Return the [X, Y] coordinate for the center point of the cell that contains the specified text.  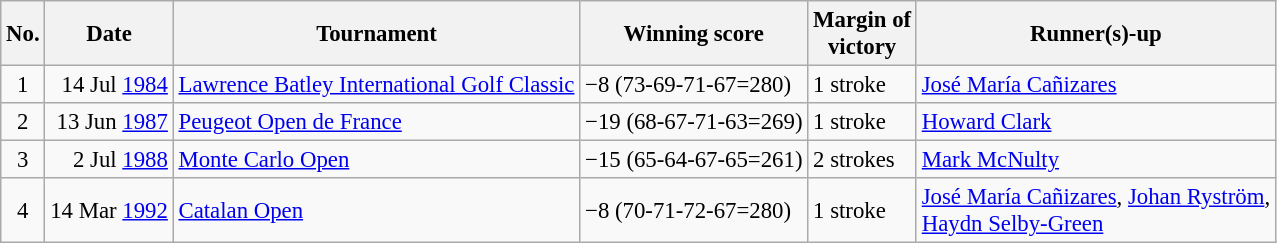
Peugeot Open de France [376, 122]
2 strokes [862, 160]
Winning score [694, 34]
4 [23, 210]
13 Jun 1987 [109, 122]
Catalan Open [376, 210]
Lawrence Batley International Golf Classic [376, 85]
14 Mar 1992 [109, 210]
José María Cañizares, Johan Ryström, Haydn Selby-Green [1096, 210]
−8 (70-71-72-67=280) [694, 210]
Mark McNulty [1096, 160]
−15 (65-64-67-65=261) [694, 160]
Howard Clark [1096, 122]
Date [109, 34]
Tournament [376, 34]
3 [23, 160]
−8 (73-69-71-67=280) [694, 85]
1 [23, 85]
2 Jul 1988 [109, 160]
−19 (68-67-71-63=269) [694, 122]
Runner(s)-up [1096, 34]
2 [23, 122]
Monte Carlo Open [376, 160]
José María Cañizares [1096, 85]
No. [23, 34]
Margin ofvictory [862, 34]
14 Jul 1984 [109, 85]
